Extract the [x, y] coordinate from the center of the cell holding the provided text.  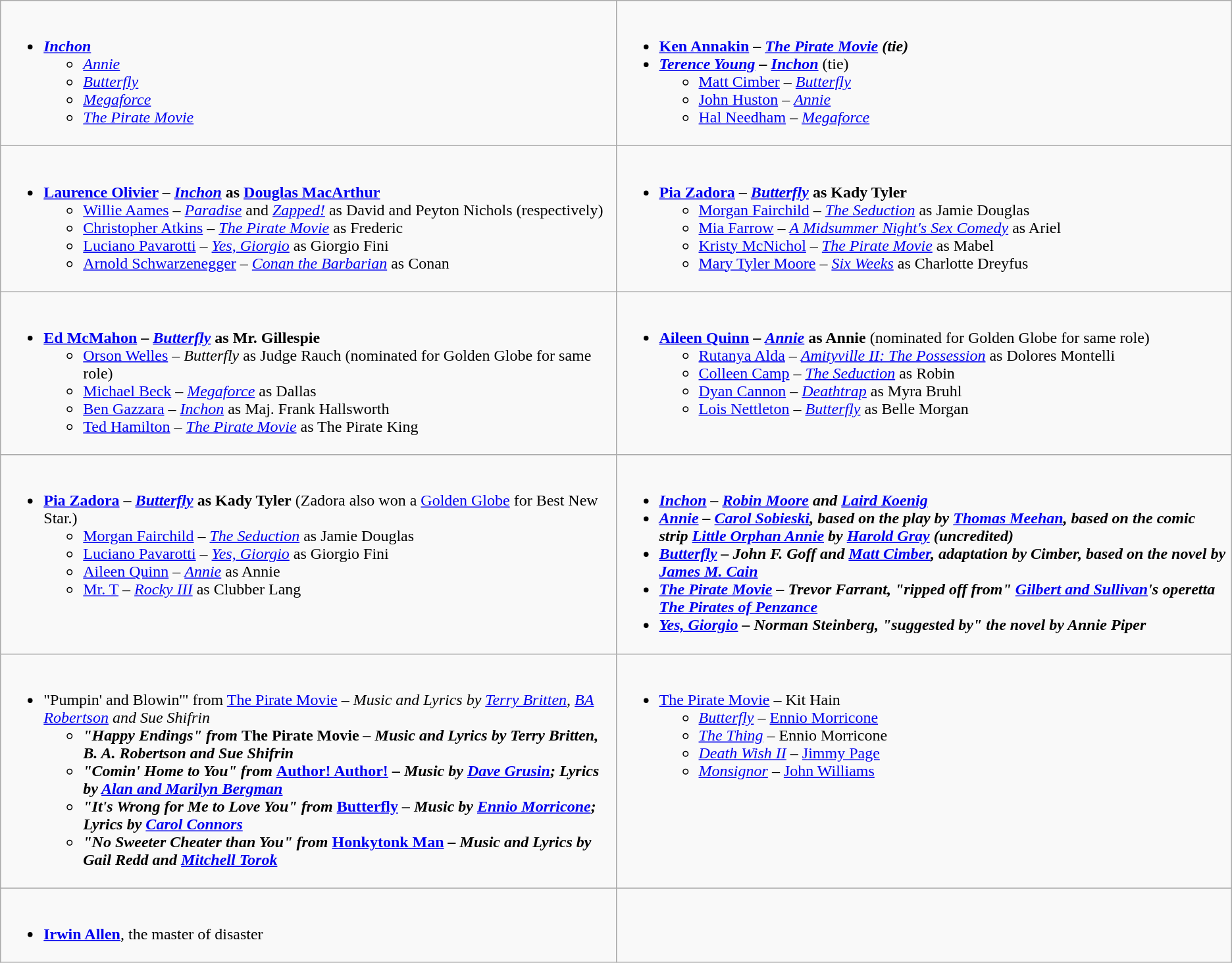
InchonAnnieButterflyMegaforceThe Pirate Movie [308, 74]
The Pirate Movie – Kit HainButterfly – Ennio MorriconeThe Thing – Ennio MorriconeDeath Wish II – Jimmy PageMonsignor – John Williams [924, 771]
Irwin Allen, the master of disaster [308, 925]
Ken Annakin – The Pirate Movie (tie)Terence Young – Inchon (tie)Matt Cimber – ButterflyJohn Huston – AnnieHal Needham – Megaforce [924, 74]
